Provide the [X, Y] coordinate of the cell's center where the given text is located.  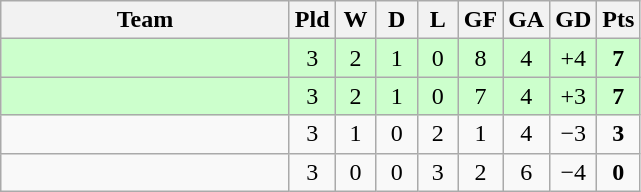
GD [574, 20]
−4 [574, 172]
GA [526, 20]
Pts [618, 20]
GF [480, 20]
8 [480, 58]
Team [146, 20]
+3 [574, 96]
6 [526, 172]
W [356, 20]
L [438, 20]
Pld [312, 20]
−3 [574, 134]
D [396, 20]
+4 [574, 58]
